Search for the cell housing the specified text and yield its [X, Y] center coordinate. 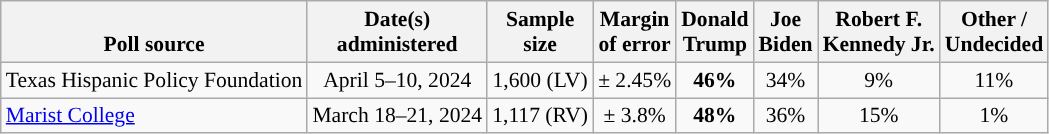
April 5–10, 2024 [397, 80]
36% [786, 116]
DonaldTrump [714, 32]
Robert F.Kennedy Jr. [879, 32]
15% [879, 116]
Other /Undecided [994, 32]
34% [786, 80]
1,117 (RV) [540, 116]
Texas Hispanic Policy Foundation [154, 80]
± 2.45% [634, 80]
Poll source [154, 32]
48% [714, 116]
± 3.8% [634, 116]
Marist College [154, 116]
Marginof error [634, 32]
46% [714, 80]
1,600 (LV) [540, 80]
Date(s)administered [397, 32]
March 18–21, 2024 [397, 116]
Samplesize [540, 32]
1% [994, 116]
11% [994, 80]
JoeBiden [786, 32]
9% [879, 80]
